Output the (x, y) coordinate of the center of the cell containing the given text.  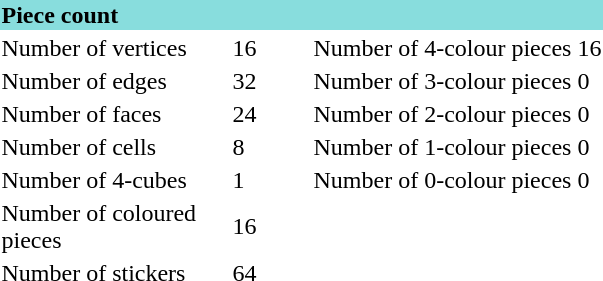
Number of 4-colour pieces (442, 48)
Number of edges (114, 81)
Number of faces (114, 114)
1 (270, 180)
Number of 4-cubes (114, 180)
Number of 1-colour pieces (442, 147)
24 (270, 114)
Number of cells (114, 147)
8 (270, 147)
Piece count (302, 15)
Number of 3-colour pieces (442, 81)
32 (270, 81)
Number of 2-colour pieces (442, 114)
Number of coloured pieces (114, 226)
Number of vertices (114, 48)
Number of 0-colour pieces (442, 180)
